Find where the given text appears and provide that cell's center as (x, y) coordinate. 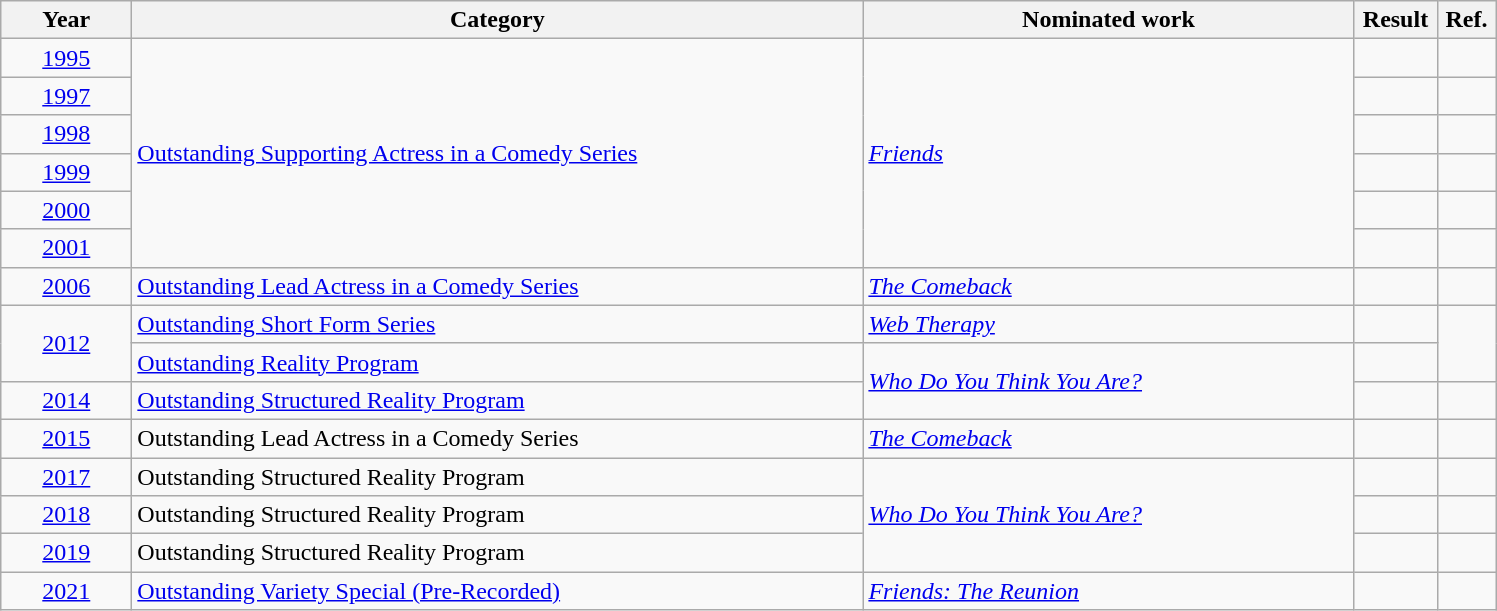
1998 (66, 134)
2018 (66, 515)
Year (66, 20)
Outstanding Reality Program (498, 362)
2019 (66, 553)
Web Therapy (1108, 324)
Ref. (1466, 20)
Outstanding Short Form Series (498, 324)
Category (498, 20)
Friends (1108, 153)
1999 (66, 172)
1995 (66, 58)
Friends: The Reunion (1108, 591)
2017 (66, 477)
2021 (66, 591)
2001 (66, 248)
2006 (66, 286)
Outstanding Variety Special (Pre-Recorded) (498, 591)
Nominated work (1108, 20)
2015 (66, 438)
Result (1396, 20)
1997 (66, 96)
Outstanding Supporting Actress in a Comedy Series (498, 153)
2012 (66, 343)
2014 (66, 400)
2000 (66, 210)
